Identify which cell holds the provided text, then report its [X, Y] central coordinate. 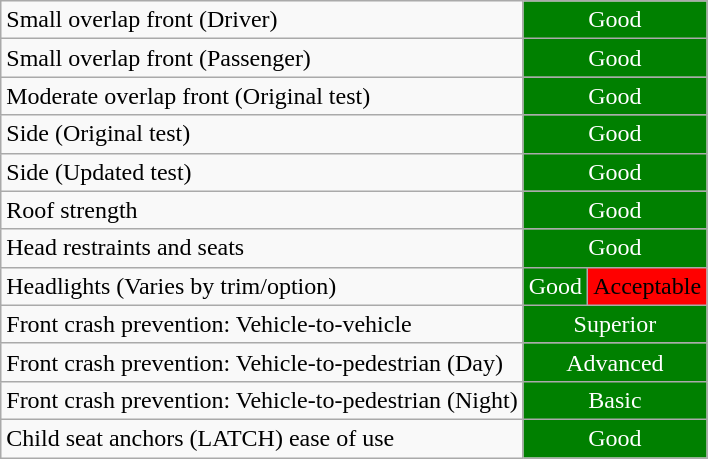
Front crash prevention: Vehicle-to-pedestrian (Night) [262, 400]
Small overlap front (Passenger) [262, 58]
Moderate overlap front (Original test) [262, 96]
Head restraints and seats [262, 248]
Basic [614, 400]
Headlights (Varies by trim/option) [262, 286]
Small overlap front (Driver) [262, 20]
Front crash prevention: Vehicle-to-vehicle [262, 324]
Acceptable [648, 286]
Child seat anchors (LATCH) ease of use [262, 438]
Side (Original test) [262, 134]
Roof strength [262, 210]
Superior [614, 324]
Advanced [614, 362]
Front crash prevention: Vehicle-to-pedestrian (Day) [262, 362]
Side (Updated test) [262, 172]
